Output the [x, y] coordinate of the center of the cell containing the given text.  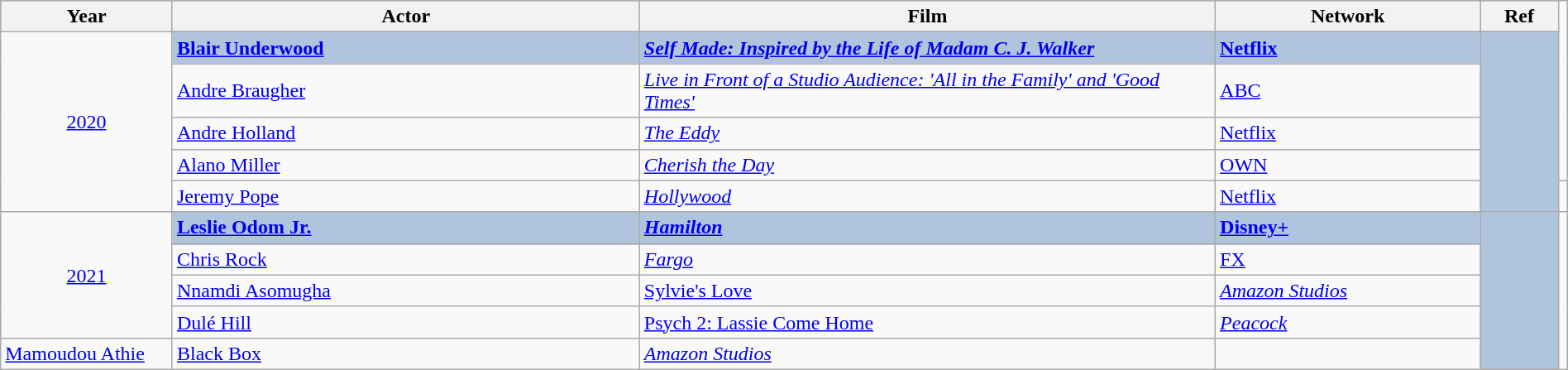
Sylvie's Love [927, 291]
Nnamdi Asomugha [405, 291]
Leslie Odom Jr. [405, 228]
Self Made: Inspired by the Life of Madam C. J. Walker [927, 48]
Hamilton [927, 228]
Fargo [927, 259]
Peacock [1348, 322]
The Eddy [927, 133]
Mamoudou Athie [87, 353]
Disney+ [1348, 228]
Hollywood [927, 196]
Cherish the Day [927, 165]
Chris Rock [405, 259]
Black Box [405, 353]
2021 [87, 275]
Film [927, 17]
Network [1348, 17]
2020 [87, 123]
FX [1348, 259]
Andre Holland [405, 133]
Jeremy Pope [405, 196]
Ref [1519, 17]
Blair Underwood [405, 48]
Psych 2: Lassie Come Home [927, 322]
Year [87, 17]
Live in Front of a Studio Audience: 'All in the Family' and 'Good Times' [927, 91]
Dulé Hill [405, 322]
OWN [1348, 165]
Alano Miller [405, 165]
ABC [1348, 91]
Actor [405, 17]
Andre Braugher [405, 91]
